Return the (X, Y) coordinate for the center point of the cell that contains the specified text.  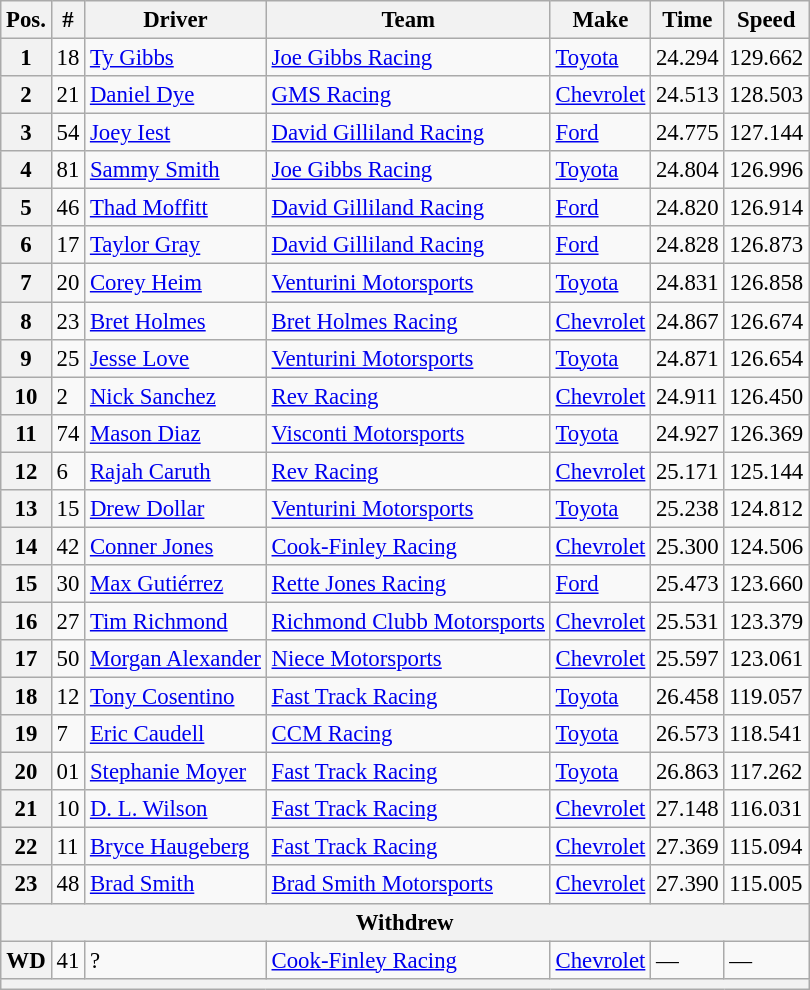
Daniel Dye (176, 95)
27.369 (688, 847)
Nick Sanchez (176, 396)
123.660 (766, 584)
14 (26, 546)
74 (68, 433)
119.057 (766, 697)
25.171 (688, 471)
129.662 (766, 58)
Jesse Love (176, 358)
Corey Heim (176, 283)
26.458 (688, 697)
27.148 (688, 809)
81 (68, 170)
126.914 (766, 208)
24.831 (688, 283)
27.390 (688, 885)
Rette Jones Racing (408, 584)
Withdrew (405, 922)
24.927 (688, 433)
42 (68, 546)
Thad Moffitt (176, 208)
25.597 (688, 659)
24.513 (688, 95)
25.300 (688, 546)
128.503 (766, 95)
Richmond Clubb Motorsports (408, 621)
Conner Jones (176, 546)
24.828 (688, 245)
127.144 (766, 133)
Taylor Gray (176, 245)
115.094 (766, 847)
Team (408, 20)
126.369 (766, 433)
3 (26, 133)
24.911 (688, 396)
24.867 (688, 321)
WD (26, 960)
24.820 (688, 208)
9 (26, 358)
Niece Motorsports (408, 659)
19 (26, 734)
Joey Iest (176, 133)
Bret Holmes Racing (408, 321)
26.863 (688, 772)
54 (68, 133)
25.473 (688, 584)
Tony Cosentino (176, 697)
30 (68, 584)
25.531 (688, 621)
Bret Holmes (176, 321)
25 (68, 358)
4 (26, 170)
24.871 (688, 358)
Mason Diaz (176, 433)
126.873 (766, 245)
25.238 (688, 509)
? (176, 960)
27 (68, 621)
126.996 (766, 170)
Driver (176, 20)
Pos. (26, 20)
46 (68, 208)
Morgan Alexander (176, 659)
5 (26, 208)
125.144 (766, 471)
115.005 (766, 885)
01 (68, 772)
Drew Dollar (176, 509)
126.674 (766, 321)
41 (68, 960)
Tim Richmond (176, 621)
Brad Smith (176, 885)
Bryce Haugeberg (176, 847)
Brad Smith Motorsports (408, 885)
48 (68, 885)
13 (26, 509)
126.858 (766, 283)
Eric Caudell (176, 734)
50 (68, 659)
Speed (766, 20)
GMS Racing (408, 95)
Sammy Smith (176, 170)
123.061 (766, 659)
16 (26, 621)
Visconti Motorsports (408, 433)
22 (26, 847)
Rajah Caruth (176, 471)
116.031 (766, 809)
123.379 (766, 621)
Stephanie Moyer (176, 772)
126.654 (766, 358)
24.294 (688, 58)
CCM Racing (408, 734)
124.506 (766, 546)
1 (26, 58)
# (68, 20)
Max Gutiérrez (176, 584)
Time (688, 20)
117.262 (766, 772)
Ty Gibbs (176, 58)
Make (600, 20)
24.804 (688, 170)
124.812 (766, 509)
24.775 (688, 133)
118.541 (766, 734)
D. L. Wilson (176, 809)
26.573 (688, 734)
8 (26, 321)
126.450 (766, 396)
